Identify which cell holds the provided text, then report its [x, y] central coordinate. 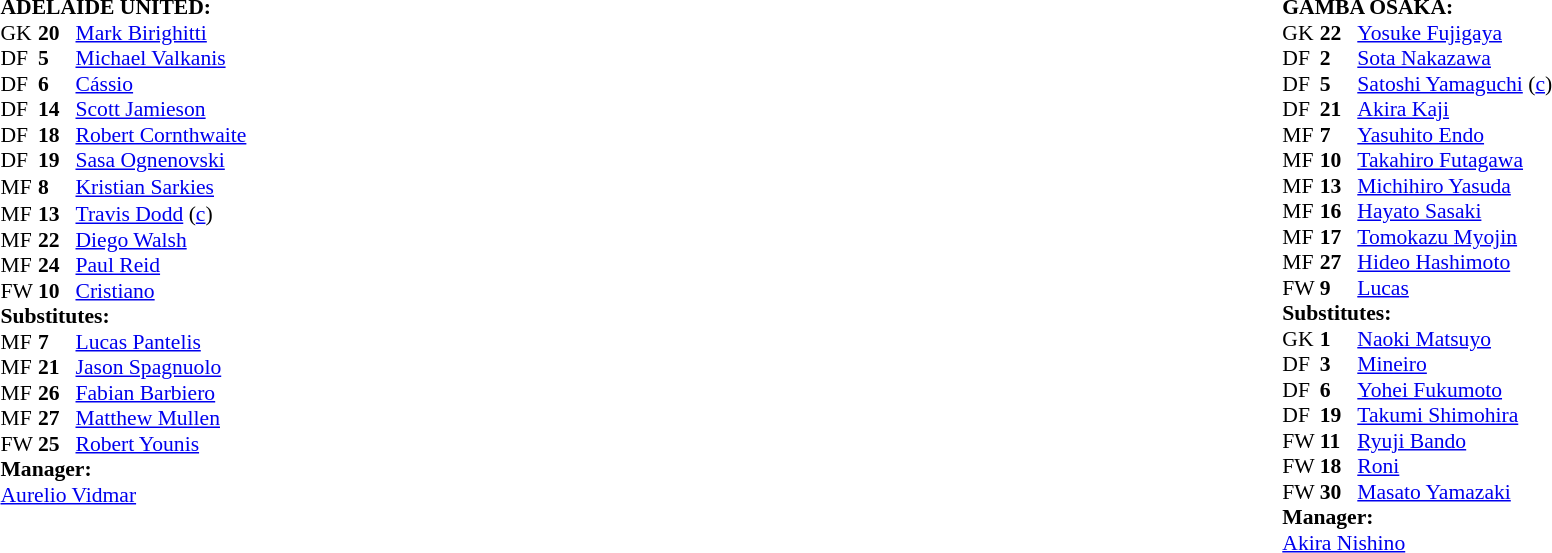
Travis Dodd (c) [162, 215]
Masato Yamazaki [1454, 492]
Roni [1454, 467]
Lucas Pantelis [162, 342]
Mineiro [1454, 365]
11 [1339, 441]
14 [57, 109]
Kristian Sarkies [162, 187]
24 [57, 265]
2 [1339, 59]
Jason Spagnuolo [162, 367]
Sota Nakazawa [1454, 59]
Takahiro Futagawa [1454, 161]
Matthew Mullen [162, 419]
20 [57, 33]
Lucas [1454, 288]
Michael Valkanis [162, 59]
Sasa Ognenovski [162, 161]
Ryuji Bando [1454, 441]
Paul Reid [162, 265]
Hideo Hashimoto [1454, 263]
Naoki Matsuyo [1454, 339]
26 [57, 393]
Hayato Sasaki [1454, 211]
1 [1339, 339]
Akira Kaji [1454, 109]
Cristiano [162, 291]
9 [1339, 288]
30 [1339, 492]
Mark Birighitti [162, 33]
Scott Jamieson [162, 109]
17 [1339, 237]
Yosuke Fujigaya [1454, 33]
Fabian Barbiero [162, 393]
25 [57, 444]
Tomokazu Myojin [1454, 237]
Robert Younis [162, 444]
3 [1339, 365]
16 [1339, 211]
Yohei Fukumoto [1454, 390]
Michihiro Yasuda [1454, 186]
8 [57, 187]
Cássio [162, 84]
Satoshi Yamaguchi (c) [1454, 84]
Robert Cornthwaite [162, 135]
Takumi Shimohira [1454, 415]
Diego Walsh [162, 240]
Yasuhito Endo [1454, 135]
Aurelio Vidmar [123, 495]
